Provide the (x, y) coordinate of the cell's center where the given text is located.  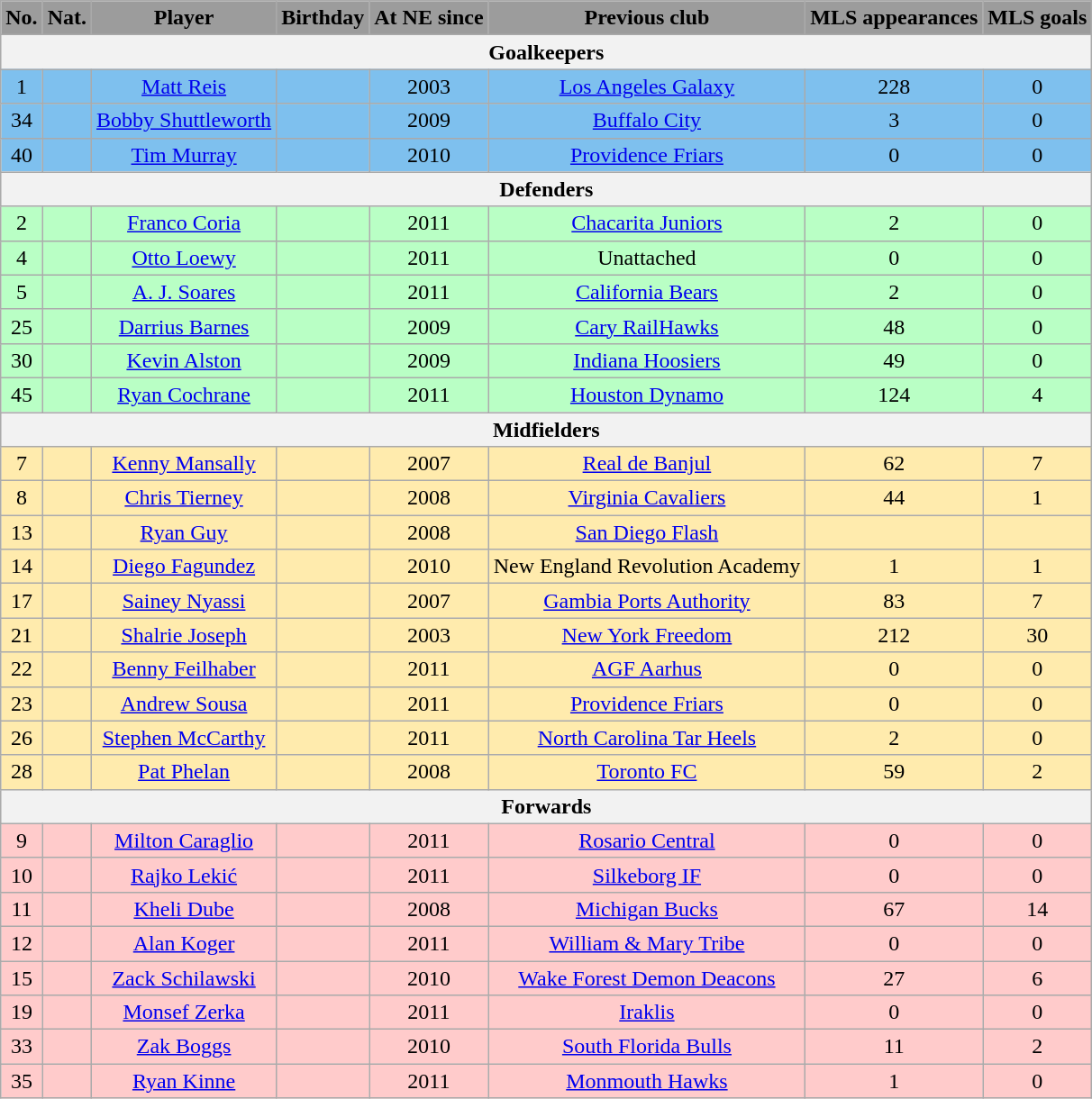
44 (894, 498)
59 (894, 772)
124 (894, 395)
Nat. (67, 18)
62 (894, 464)
Houston Dynamo (647, 395)
35 (22, 1081)
New England Revolution Academy (647, 567)
6 (1038, 977)
Unattached (647, 258)
19 (22, 1013)
MLS appearances (894, 18)
Virginia Cavaliers (647, 498)
South Florida Bulls (647, 1047)
27 (894, 977)
67 (894, 909)
Sainey Nyassi (184, 601)
Silkeborg IF (647, 875)
28 (22, 772)
AGF Aarhus (647, 669)
23 (22, 704)
William & Mary Tribe (647, 943)
Otto Loewy (184, 258)
Defenders (546, 189)
9 (22, 840)
Andrew Sousa (184, 704)
45 (22, 395)
17 (22, 601)
Shalrie Joseph (184, 635)
Matt Reis (184, 86)
Ryan Guy (184, 532)
Gambia Ports Authority (647, 601)
Ryan Cochrane (184, 395)
Monsef Zerka (184, 1013)
Iraklis (647, 1013)
33 (22, 1047)
Chacarita Juniors (647, 223)
Milton Caraglio (184, 840)
Franco Coria (184, 223)
No. (22, 18)
8 (22, 498)
Midfielders (546, 430)
Bobby Shuttleworth (184, 121)
Pat Phelan (184, 772)
15 (22, 977)
Real de Banjul (647, 464)
Ryan Kinne (184, 1081)
Alan Koger (184, 943)
Kevin Alston (184, 360)
10 (22, 875)
Chris Tierney (184, 498)
34 (22, 121)
83 (894, 601)
49 (894, 360)
New York Freedom (647, 635)
48 (894, 326)
12 (22, 943)
Los Angeles Galaxy (647, 86)
22 (22, 669)
Indiana Hoosiers (647, 360)
25 (22, 326)
21 (22, 635)
Wake Forest Demon Deacons (647, 977)
Michigan Bucks (647, 909)
At NE since (429, 18)
Kenny Mansally (184, 464)
13 (22, 532)
212 (894, 635)
Tim Murray (184, 155)
Rosario Central (647, 840)
Forwards (546, 806)
Cary RailHawks (647, 326)
MLS goals (1038, 18)
Benny Feilhaber (184, 669)
California Bears (647, 292)
Kheli Dube (184, 909)
Stephen McCarthy (184, 738)
228 (894, 86)
Diego Fagundez (184, 567)
Darrius Barnes (184, 326)
Birthday (323, 18)
Zack Schilawski (184, 977)
Previous club (647, 18)
40 (22, 155)
North Carolina Tar Heels (647, 738)
Player (184, 18)
Buffalo City (647, 121)
San Diego Flash (647, 532)
3 (894, 121)
A. J. Soares (184, 292)
Monmouth Hawks (647, 1081)
5 (22, 292)
26 (22, 738)
Rajko Lekić (184, 875)
Zak Boggs (184, 1047)
Goalkeepers (546, 52)
Toronto FC (647, 772)
